Extract the (X, Y) coordinate from the center of the cell holding the provided text.  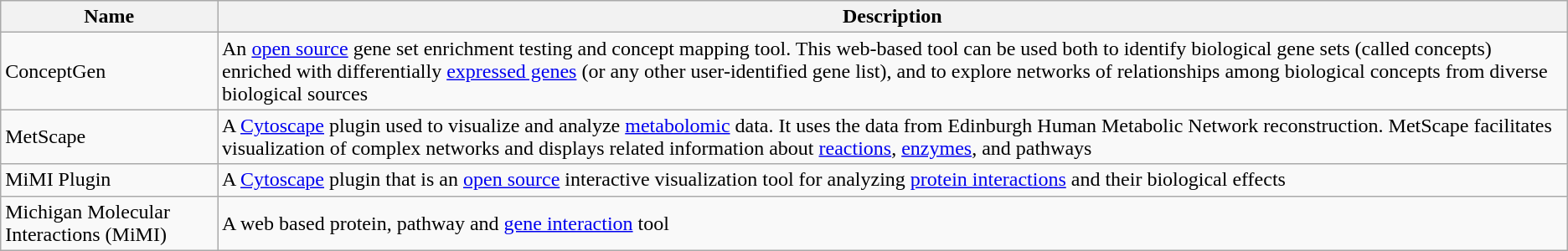
A web based protein, pathway and gene interaction tool (893, 223)
MetScape (109, 137)
Description (893, 17)
ConceptGen (109, 71)
Michigan Molecular Interactions (MiMI) (109, 223)
Name (109, 17)
MiMI Plugin (109, 180)
A Cytoscape plugin that is an open source interactive visualization tool for analyzing protein interactions and their biological effects (893, 180)
